Pinpoint the cell where the given text exists, returning its (x, y) midpoint coordinate. 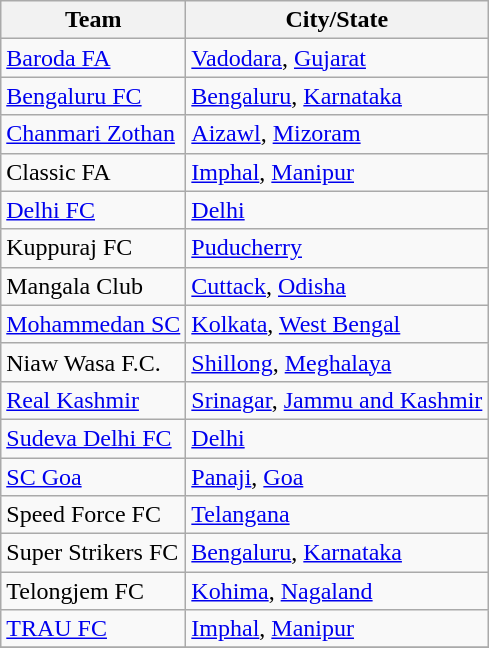
TRAU FC (94, 629)
City/State (337, 20)
Telangana (337, 515)
Kohima, Nagaland (337, 591)
Bengaluru FC (94, 96)
Puducherry (337, 248)
Speed Force FC (94, 515)
Niaw Wasa F.C. (94, 362)
Srinagar, Jammu and Kashmir (337, 400)
Super Strikers FC (94, 553)
Mangala Club (94, 286)
SC Goa (94, 477)
Delhi FC (94, 210)
Kolkata, West Bengal (337, 324)
Mohammedan SC (94, 324)
Classic FA (94, 172)
Panaji, Goa (337, 477)
Vadodara, Gujarat (337, 58)
Telongjem FC (94, 591)
Chanmari Zothan (94, 134)
Sudeva Delhi FC (94, 438)
Baroda FA (94, 58)
Shillong, Meghalaya (337, 362)
Kuppuraj FC (94, 248)
Team (94, 20)
Aizawl, Mizoram (337, 134)
Real Kashmir (94, 400)
Cuttack, Odisha (337, 286)
